Pinpoint the cell where the given text exists, returning its [X, Y] midpoint coordinate. 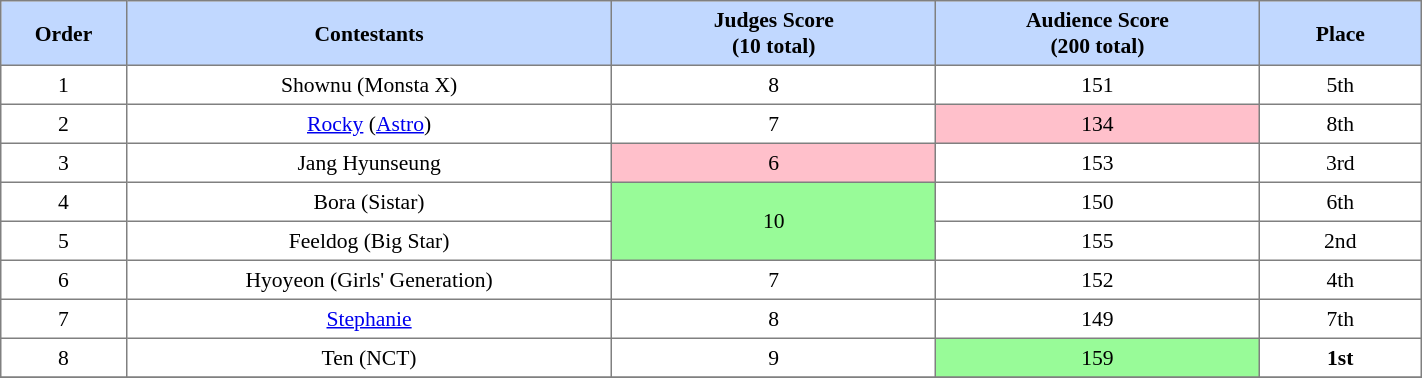
5 [64, 240]
155 [1098, 240]
5th [1340, 84]
3rd [1340, 162]
153 [1098, 162]
Order [64, 33]
Feeldog (Big Star) [369, 240]
Ten (NCT) [369, 358]
Place [1340, 33]
7th [1340, 318]
2nd [1340, 240]
8th [1340, 124]
6th [1340, 202]
151 [1098, 84]
Shownu (Monsta X) [369, 84]
Judges Score(10 total) [774, 33]
2 [64, 124]
3 [64, 162]
4 [64, 202]
Rocky (Astro) [369, 124]
Jang Hyunseung [369, 162]
150 [1098, 202]
Contestants [369, 33]
1st [1340, 358]
1 [64, 84]
152 [1098, 280]
149 [1098, 318]
134 [1098, 124]
159 [1098, 358]
Stephanie [369, 318]
Audience Score(200 total) [1098, 33]
4th [1340, 280]
9 [774, 358]
Hyoyeon (Girls' Generation) [369, 280]
10 [774, 221]
Bora (Sistar) [369, 202]
